Search for the cell housing the specified text and yield its (x, y) center coordinate. 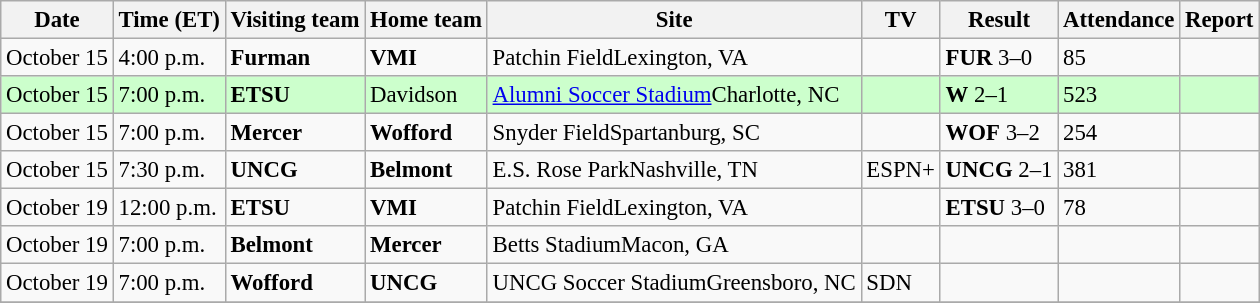
85 (1119, 58)
TV (900, 20)
7:30 p.m. (169, 170)
UNCG Soccer StadiumGreensboro, NC (674, 283)
12:00 p.m. (169, 208)
Alumni Soccer StadiumCharlotte, NC (674, 95)
UNCG 2–1 (999, 170)
Time (ET) (169, 20)
E.S. Rose ParkNashville, TN (674, 170)
ETSU 3–0 (999, 208)
Snyder FieldSpartanburg, SC (674, 133)
Davidson (426, 95)
Home team (426, 20)
Betts StadiumMacon, GA (674, 245)
Furman (294, 58)
Result (999, 20)
254 (1119, 133)
4:00 p.m. (169, 58)
Visiting team (294, 20)
SDN (900, 283)
523 (1119, 95)
FUR 3–0 (999, 58)
Attendance (1119, 20)
ESPN+ (900, 170)
W 2–1 (999, 95)
WOF 3–2 (999, 133)
Report (1220, 20)
381 (1119, 170)
78 (1119, 208)
Date (57, 20)
Site (674, 20)
